Identify which cell holds the provided text, then report its [x, y] central coordinate. 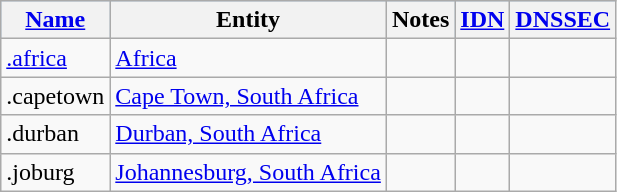
Entity [248, 20]
Johannesburg, South Africa [248, 172]
.durban [56, 134]
Cape Town, South Africa [248, 96]
.joburg [56, 172]
DNSSEC [563, 20]
.africa [56, 58]
IDN [482, 20]
Notes [420, 20]
Durban, South Africa [248, 134]
Name [56, 20]
.capetown [56, 96]
Africa [248, 58]
